Return (x, y) of the center of cell containing provided text 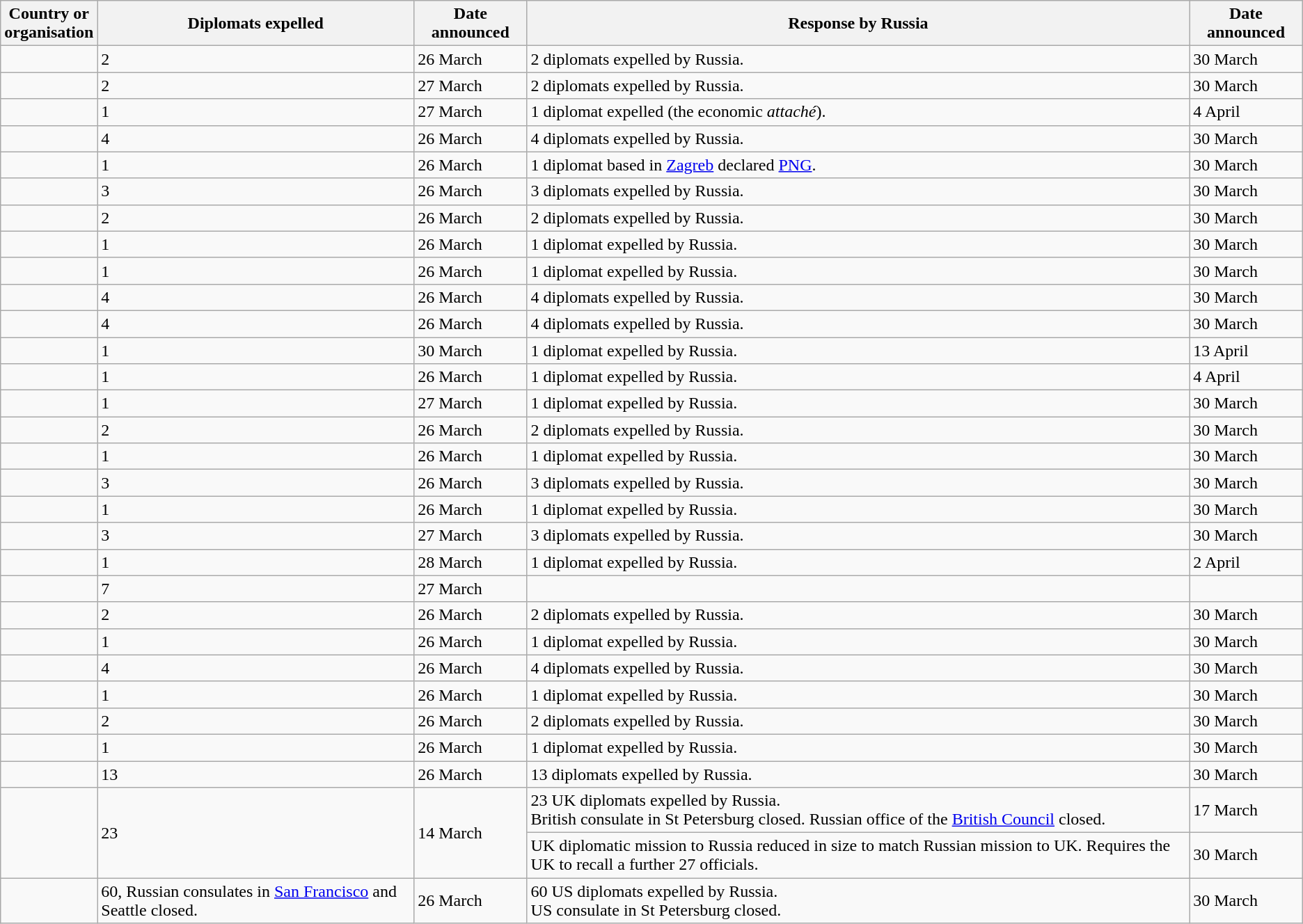
23 (256, 833)
60 US diplomats expelled by Russia.US consulate in St Petersburg closed. (858, 900)
28 March (471, 562)
13 April (1246, 350)
14 March (471, 833)
60, Russian consulates in San Francisco and Seattle closed. (256, 900)
13 diplomats expelled by Russia. (858, 774)
UK diplomatic mission to Russia reduced in size to match Russian mission to UK. Requires the UK to recall a further 27 officials. (858, 856)
1 diplomat based in Zagreb declared PNG. (858, 165)
7 (256, 589)
Diplomats expelled (256, 24)
2 April (1246, 562)
Country ororganisation (49, 24)
1 diplomat expelled (the economic attaché). (858, 112)
Response by Russia (858, 24)
13 (256, 774)
17 March (1246, 810)
23 UK diplomats expelled by Russia.British consulate in St Petersburg closed. Russian office of the British Council closed. (858, 810)
